Scan for the cell matching the given text and deliver its [X, Y] coordinate at center. 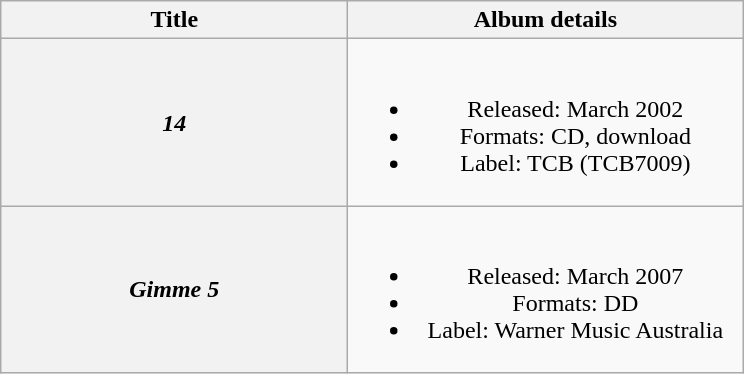
Released: March 2002Formats: CD, downloadLabel: TCB (TCB7009) [546, 122]
Released: March 2007Formats: DDLabel: Warner Music Australia [546, 290]
14 [174, 122]
Album details [546, 20]
Title [174, 20]
Gimme 5 [174, 290]
